Return (X, Y) of the center of cell containing provided text 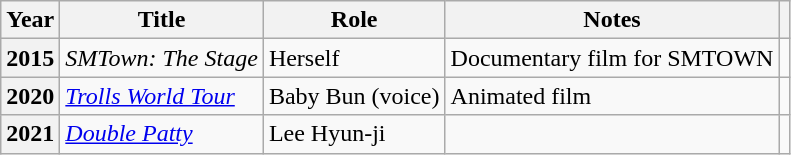
2020 (30, 96)
2015 (30, 58)
Lee Hyun-ji (354, 134)
Year (30, 20)
2021 (30, 134)
Title (162, 20)
Documentary film for SMTOWN (612, 58)
Notes (612, 20)
Baby Bun (voice) (354, 96)
Double Patty (162, 134)
Herself (354, 58)
Trolls World Tour (162, 96)
Animated film (612, 96)
Role (354, 20)
SMTown: The Stage (162, 58)
